Pinpoint the cell where the given text exists, returning its [x, y] midpoint coordinate. 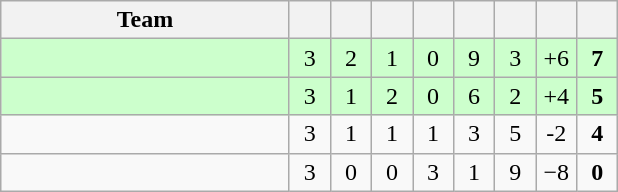
6 [474, 96]
+6 [556, 58]
-2 [556, 134]
Team [146, 20]
+4 [556, 96]
−8 [556, 172]
7 [598, 58]
4 [598, 134]
